Find where the given text appears and provide that cell's center as (x, y) coordinate. 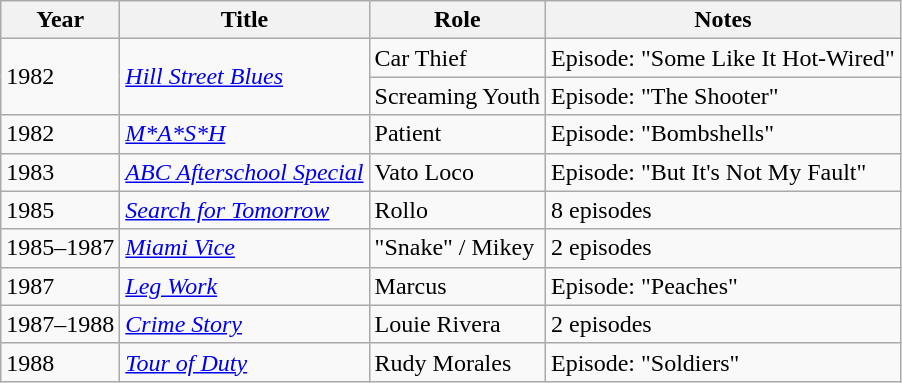
1985 (60, 210)
Hill Street Blues (244, 77)
Tour of Duty (244, 362)
Episode: "Some Like It Hot-Wired" (722, 58)
Rollo (457, 210)
Title (244, 20)
"Snake" / Mikey (457, 248)
Notes (722, 20)
Car Thief (457, 58)
Episode: "Bombshells" (722, 134)
1987–1988 (60, 324)
Role (457, 20)
Episode: "Peaches" (722, 286)
Episode: "Soldiers" (722, 362)
Crime Story (244, 324)
8 episodes (722, 210)
Episode: "But It's Not My Fault" (722, 172)
ABC Afterschool Special (244, 172)
1983 (60, 172)
Miami Vice (244, 248)
Rudy Morales (457, 362)
Marcus (457, 286)
Year (60, 20)
Patient (457, 134)
M*A*S*H (244, 134)
Episode: "The Shooter" (722, 96)
Search for Tomorrow (244, 210)
Screaming Youth (457, 96)
1988 (60, 362)
1987 (60, 286)
Louie Rivera (457, 324)
Leg Work (244, 286)
Vato Loco (457, 172)
1985–1987 (60, 248)
